Capture the cell that displays the provided text and extract its (X, Y) central coordinate. 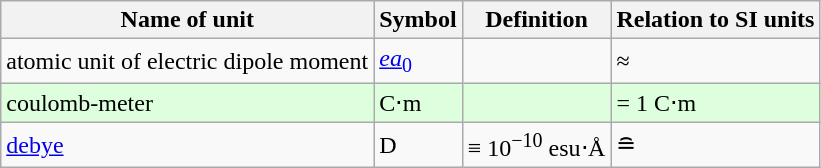
C⋅m (418, 103)
atomic unit of electric dipole moment (188, 61)
= 1 C⋅m (716, 103)
Symbol (418, 20)
ea0 (418, 61)
Definition (536, 20)
D (418, 146)
debye (188, 146)
≡ 10−10 esu⋅Å (536, 146)
≘ (716, 146)
coulomb-meter (188, 103)
Relation to SI units (716, 20)
≈ (716, 61)
Name of unit (188, 20)
